Identify which cell holds the provided text, then report its [X, Y] central coordinate. 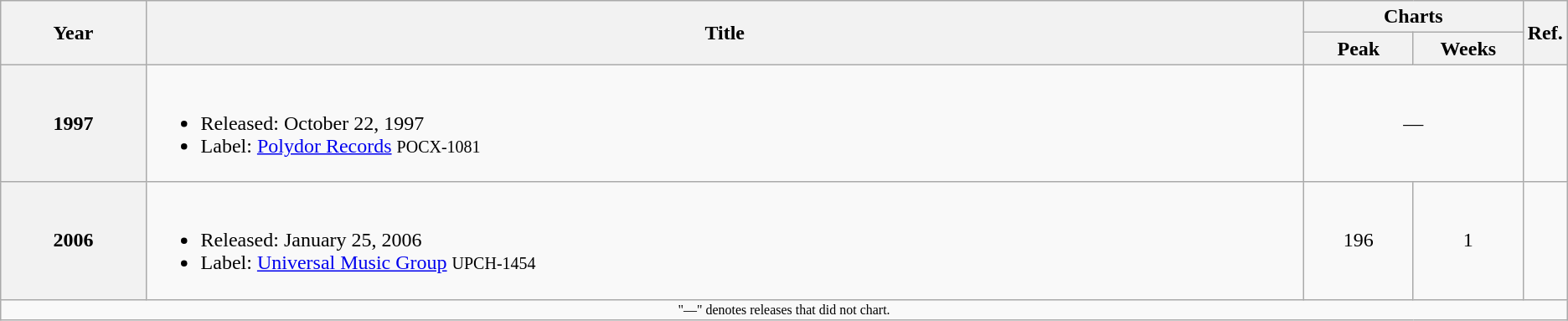
Weeks [1467, 49]
Year [74, 33]
"—" denotes releases that did not chart. [784, 309]
Released: January 25, 2006Label: Universal Music Group UPCH-1454 [725, 241]
196 [1359, 241]
— [1413, 123]
Ref. [1545, 33]
Released: October 22, 1997Label: Polydor Records POCX-1081 [725, 123]
2006 [74, 241]
Charts [1413, 17]
Peak [1359, 49]
1 [1467, 241]
1997 [74, 123]
Title [725, 33]
